Capture the cell that displays the provided text and extract its (x, y) central coordinate. 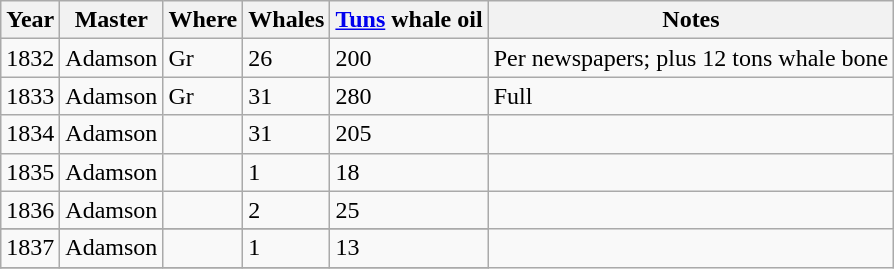
Per newspapers; plus 12 tons whale bone (691, 58)
1833 (30, 96)
1836 (30, 210)
1837 (30, 248)
25 (409, 210)
18 (409, 172)
Whales (286, 20)
Year (30, 20)
Full (691, 96)
1834 (30, 134)
26 (286, 58)
Notes (691, 20)
13 (409, 248)
Tuns whale oil (409, 20)
1832 (30, 58)
1835 (30, 172)
280 (409, 96)
205 (409, 134)
Master (112, 20)
Where (203, 20)
2 (286, 210)
200 (409, 58)
